Find where the given text appears and provide that cell's center as [X, Y] coordinate. 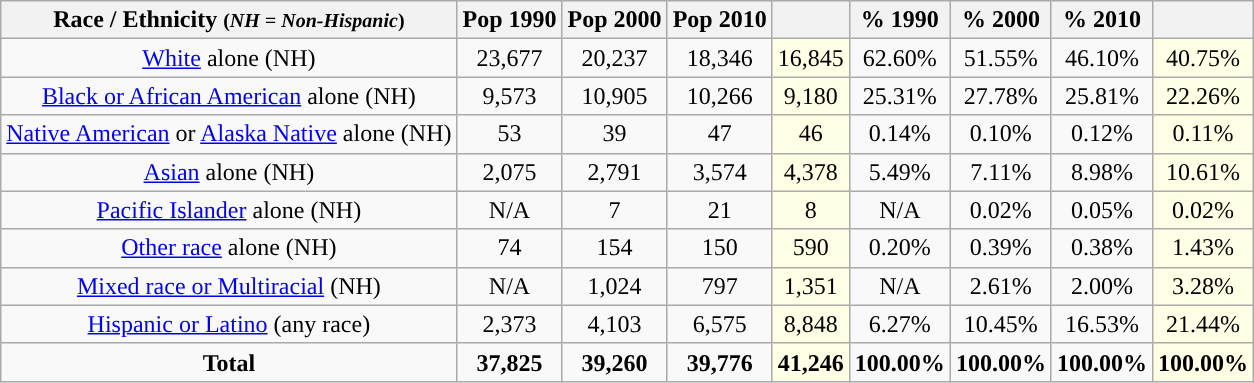
Pop 2010 [720, 20]
20,237 [614, 58]
23,677 [510, 58]
25.31% [900, 96]
2,791 [614, 172]
Mixed race or Multiracial (NH) [229, 286]
2.61% [1000, 286]
% 1990 [900, 20]
590 [810, 248]
Pacific Islander alone (NH) [229, 210]
0.38% [1102, 248]
2.00% [1102, 286]
7 [614, 210]
8.98% [1102, 172]
46.10% [1102, 58]
39,776 [720, 362]
41,246 [810, 362]
18,346 [720, 58]
27.78% [1000, 96]
Asian alone (NH) [229, 172]
47 [720, 134]
Other race alone (NH) [229, 248]
22.26% [1202, 96]
53 [510, 134]
2,373 [510, 324]
2,075 [510, 172]
9,573 [510, 96]
White alone (NH) [229, 58]
10,266 [720, 96]
% 2010 [1102, 20]
0.39% [1000, 248]
10,905 [614, 96]
150 [720, 248]
16,845 [810, 58]
21.44% [1202, 324]
39,260 [614, 362]
0.11% [1202, 134]
Pop 1990 [510, 20]
8 [810, 210]
Hispanic or Latino (any race) [229, 324]
0.10% [1000, 134]
0.05% [1102, 210]
Native American or Alaska Native alone (NH) [229, 134]
51.55% [1000, 58]
Pop 2000 [614, 20]
4,103 [614, 324]
40.75% [1202, 58]
1,351 [810, 286]
21 [720, 210]
Race / Ethnicity (NH = Non-Hispanic) [229, 20]
1,024 [614, 286]
1.43% [1202, 248]
16.53% [1102, 324]
0.14% [900, 134]
Black or African American alone (NH) [229, 96]
62.60% [900, 58]
46 [810, 134]
% 2000 [1000, 20]
154 [614, 248]
797 [720, 286]
39 [614, 134]
0.20% [900, 248]
7.11% [1000, 172]
9,180 [810, 96]
25.81% [1102, 96]
10.45% [1000, 324]
0.12% [1102, 134]
6,575 [720, 324]
3,574 [720, 172]
5.49% [900, 172]
74 [510, 248]
10.61% [1202, 172]
37,825 [510, 362]
4,378 [810, 172]
Total [229, 362]
8,848 [810, 324]
6.27% [900, 324]
3.28% [1202, 286]
